Find where the given text appears and provide that cell's center as [x, y] coordinate. 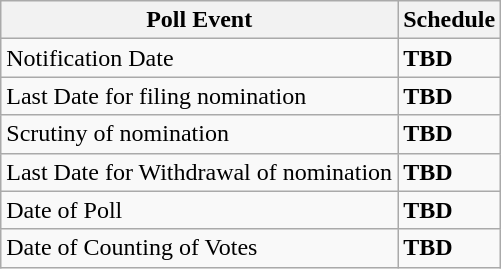
Schedule [450, 20]
Scrutiny of nomination [200, 134]
Last Date for Withdrawal of nomination [200, 172]
Date of Poll [200, 210]
Date of Counting of Votes [200, 248]
Last Date for filing nomination [200, 96]
Poll Event [200, 20]
Notification Date [200, 58]
